Provide the [X, Y] coordinate of the cell's center where the given text is located.  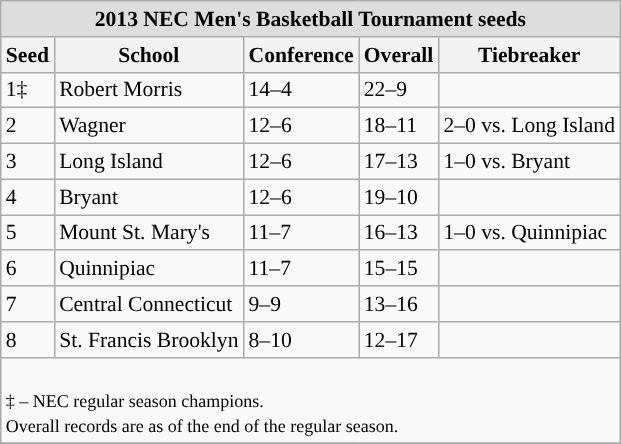
School [148, 55]
15–15 [399, 269]
Conference [300, 55]
8–10 [300, 340]
Seed [28, 55]
2–0 vs. Long Island [529, 126]
1–0 vs. Quinnipiac [529, 233]
19–10 [399, 197]
Overall [399, 55]
9–9 [300, 304]
22–9 [399, 90]
7 [28, 304]
St. Francis Brooklyn [148, 340]
13–16 [399, 304]
1‡ [28, 90]
‡ – NEC regular season champions.Overall records are as of the end of the regular season. [310, 400]
4 [28, 197]
17–13 [399, 162]
16–13 [399, 233]
3 [28, 162]
Robert Morris [148, 90]
12–17 [399, 340]
5 [28, 233]
Bryant [148, 197]
6 [28, 269]
Long Island [148, 162]
8 [28, 340]
Central Connecticut [148, 304]
Wagner [148, 126]
Mount St. Mary's [148, 233]
2013 NEC Men's Basketball Tournament seeds [310, 19]
18–11 [399, 126]
2 [28, 126]
Tiebreaker [529, 55]
14–4 [300, 90]
Quinnipiac [148, 269]
1–0 vs. Bryant [529, 162]
